Detect which cell encompasses the target text, then output its [X, Y] center coordinate. 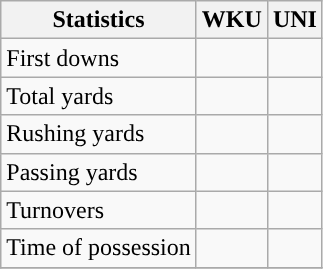
Statistics [99, 20]
WKU [232, 20]
Turnovers [99, 210]
Total yards [99, 96]
UNI [294, 20]
Passing yards [99, 172]
Time of possession [99, 248]
First downs [99, 58]
Rushing yards [99, 134]
